Determine the [x, y] coordinate at the center of the cell enclosing the given text.  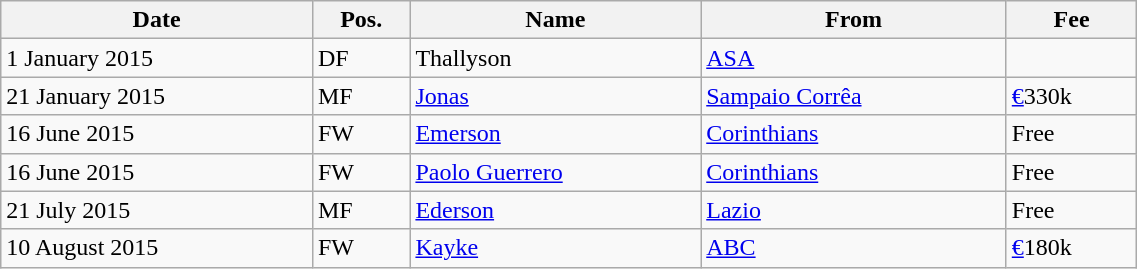
DF [360, 58]
Paolo Guerrero [556, 172]
Kayke [556, 248]
Date [157, 20]
Emerson [556, 134]
ASA [854, 58]
Thallyson [556, 58]
21 January 2015 [157, 96]
21 July 2015 [157, 210]
Pos. [360, 20]
Fee [1072, 20]
10 August 2015 [157, 248]
1 January 2015 [157, 58]
ABC [854, 248]
Sampaio Corrêa [854, 96]
Name [556, 20]
Lazio [854, 210]
From [854, 20]
€330k [1072, 96]
Jonas [556, 96]
€180k [1072, 248]
Ederson [556, 210]
